Scan for the cell matching the given text and deliver its (x, y) coordinate at center. 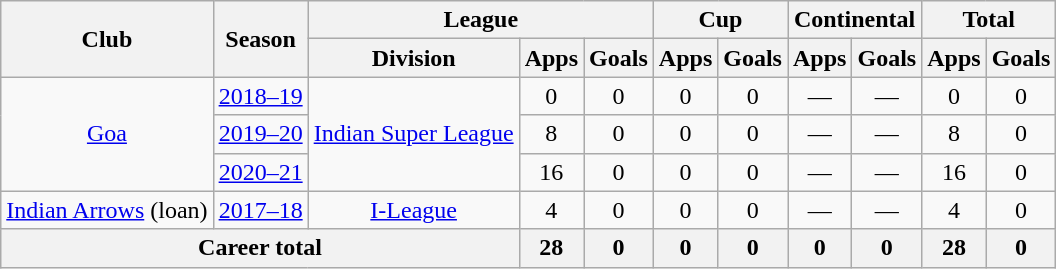
2018–19 (260, 96)
Indian Super League (414, 134)
Club (107, 39)
I-League (414, 210)
Total (989, 20)
Continental (855, 20)
Goa (107, 134)
2019–20 (260, 134)
Indian Arrows (loan) (107, 210)
Division (414, 58)
Season (260, 39)
2020–21 (260, 172)
Cup (720, 20)
League (480, 20)
Career total (260, 248)
2017–18 (260, 210)
